Provide the (x, y) coordinate of the cell's center where the given text is located.  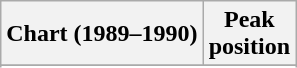
Peakposition (249, 34)
Chart (1989–1990) (102, 34)
